Return the (x, y) coordinate for the center point of the cell that contains the specified text.  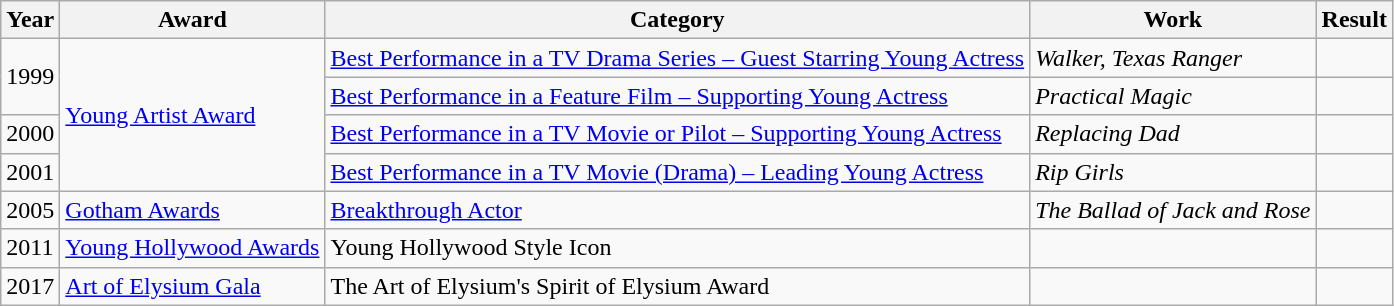
2005 (30, 210)
The Art of Elysium's Spirit of Elysium Award (678, 286)
2011 (30, 248)
Walker, Texas Ranger (1173, 58)
2001 (30, 172)
1999 (30, 77)
Rip Girls (1173, 172)
Gotham Awards (192, 210)
The Ballad of Jack and Rose (1173, 210)
Young Artist Award (192, 115)
Work (1173, 20)
Replacing Dad (1173, 134)
Result (1354, 20)
Year (30, 20)
Practical Magic (1173, 96)
Category (678, 20)
Breakthrough Actor (678, 210)
Award (192, 20)
Art of Elysium Gala (192, 286)
Best Performance in a TV Drama Series – Guest Starring Young Actress (678, 58)
Young Hollywood Awards (192, 248)
Young Hollywood Style Icon (678, 248)
Best Performance in a TV Movie or Pilot – Supporting Young Actress (678, 134)
Best Performance in a TV Movie (Drama) – Leading Young Actress (678, 172)
Best Performance in a Feature Film – Supporting Young Actress (678, 96)
2017 (30, 286)
2000 (30, 134)
